Return the [x, y] coordinate for the center point of the cell that contains the specified text.  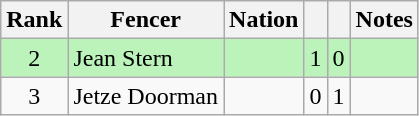
Fencer [146, 20]
3 [34, 96]
Rank [34, 20]
2 [34, 58]
Jean Stern [146, 58]
Jetze Doorman [146, 96]
Nation [264, 20]
Notes [384, 20]
